Return the [X, Y] coordinate for the center point of the cell that contains the specified text.  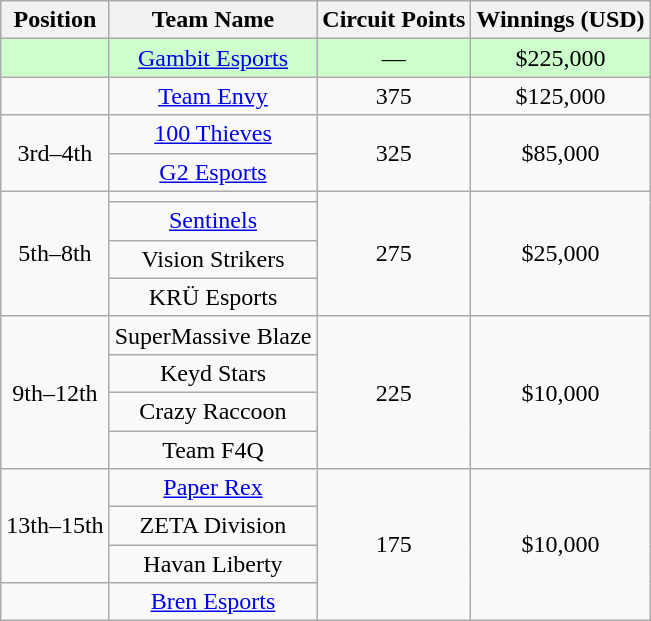
KRÜ Esports [213, 297]
100 Thieves [213, 134]
Gambit Esports [213, 58]
$25,000 [560, 254]
Circuit Points [394, 20]
275 [394, 254]
ZETA Division [213, 526]
G2 Esports [213, 172]
$125,000 [560, 96]
375 [394, 96]
9th–12th [55, 392]
13th–15th [55, 526]
Bren Esports [213, 602]
Sentinels [213, 221]
$85,000 [560, 153]
— [394, 58]
Winnings (USD) [560, 20]
$225,000 [560, 58]
3rd–4th [55, 153]
Keyd Stars [213, 373]
325 [394, 153]
SuperMassive Blaze [213, 335]
Team Name [213, 20]
175 [394, 545]
Crazy Raccoon [213, 411]
5th–8th [55, 254]
225 [394, 392]
Vision Strikers [213, 259]
Team Envy [213, 96]
Havan Liberty [213, 564]
Position [55, 20]
Team F4Q [213, 449]
Paper Rex [213, 488]
